Output the [X, Y] coordinate of the center of the cell containing the given text.  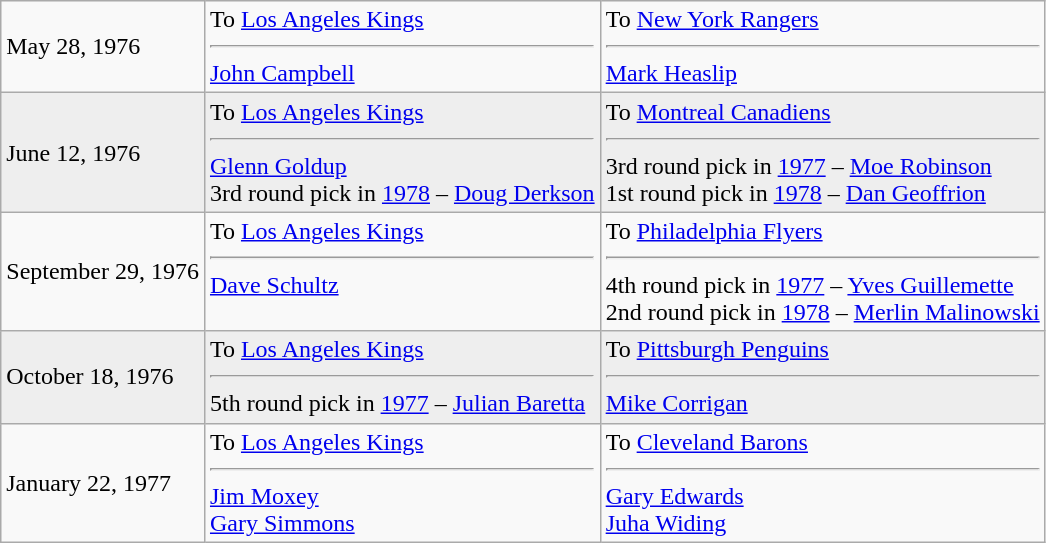
May 28, 1976 [103, 47]
To Cleveland BaronsGary Edwards Juha Widing [822, 482]
October 18, 1976 [103, 377]
June 12, 1976 [103, 152]
January 22, 1977 [103, 482]
To Los Angeles Kings5th round pick in 1977 – Julian Baretta [402, 377]
September 29, 1976 [103, 272]
To Philadelphia Flyers4th round pick in 1977 – Yves Guillemette 2nd round pick in 1978 – Merlin Malinowski [822, 272]
To Los Angeles KingsJim Moxey Gary Simmons [402, 482]
To Los Angeles KingsGlenn Goldup 3rd round pick in 1978 – Doug Derkson [402, 152]
To New York RangersMark Heaslip [822, 47]
To Montreal Canadiens3rd round pick in 1977 – Moe Robinson 1st round pick in 1978 – Dan Geoffrion [822, 152]
To Los Angeles KingsJohn Campbell [402, 47]
To Los Angeles KingsDave Schultz [402, 272]
To Pittsburgh PenguinsMike Corrigan [822, 377]
